Search for the cell housing the specified text and yield its (X, Y) center coordinate. 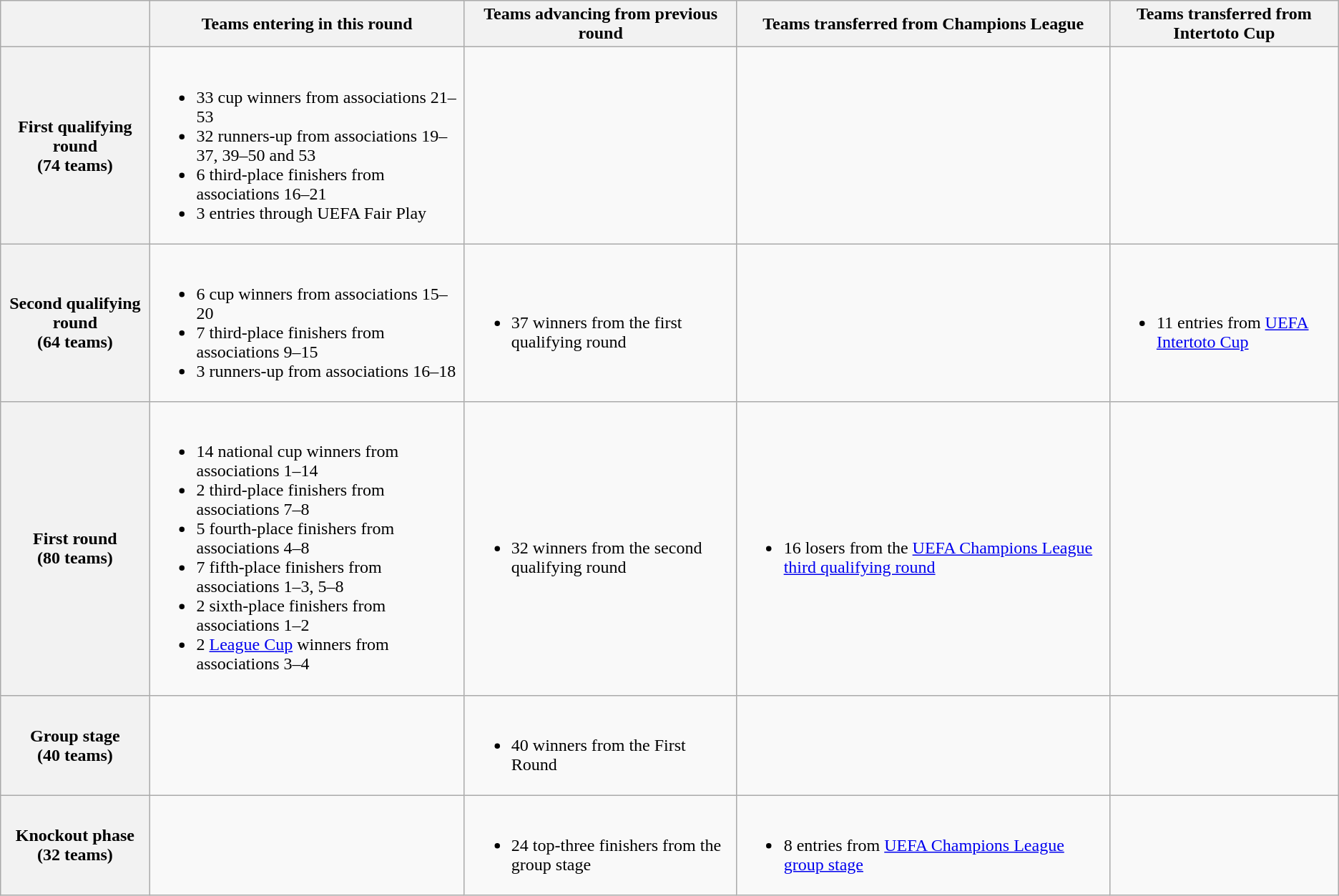
Teams transferred from Intertoto Cup (1224, 24)
24 top-three finishers from the group stage (601, 845)
First round (80 teams) (75, 548)
8 entries from UEFA Champions League group stage (923, 845)
40 winners from the First Round (601, 745)
Teams transferred from Champions League (923, 24)
37 winners from the first qualifying round (601, 323)
Knockout phase (32 teams) (75, 845)
Teams entering in this round (307, 24)
16 losers from the UEFA Champions League third qualifying round (923, 548)
Second qualifying round (64 teams) (75, 323)
Teams advancing from previous round (601, 24)
11 entries from UEFA Intertoto Cup (1224, 323)
Group stage (40 teams) (75, 745)
6 cup winners from associations 15–207 third-place finishers from associations 9–153 runners-up from associations 16–18 (307, 323)
First qualifying round (74 teams) (75, 146)
32 winners from the second qualifying round (601, 548)
